Extract the (X, Y) coordinate from the center of the cell holding the provided text.  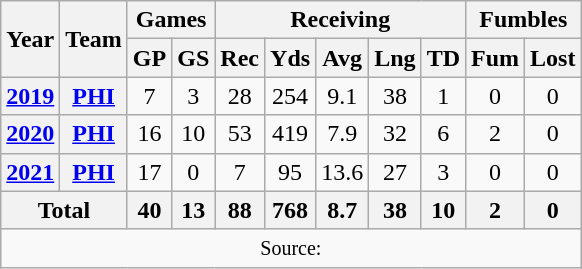
88 (240, 210)
95 (290, 172)
TD (443, 58)
27 (395, 172)
419 (290, 134)
Lng (395, 58)
Lost (553, 58)
Team (94, 39)
Year (30, 39)
1 (443, 96)
7.9 (342, 134)
2019 (30, 96)
254 (290, 96)
13.6 (342, 172)
28 (240, 96)
13 (194, 210)
Games (170, 20)
Avg (342, 58)
768 (290, 210)
Yds (290, 58)
Fum (496, 58)
Fumbles (524, 20)
2020 (30, 134)
GS (194, 58)
32 (395, 134)
GP (149, 58)
17 (149, 172)
Total (64, 210)
9.1 (342, 96)
Rec (240, 58)
8.7 (342, 210)
53 (240, 134)
16 (149, 134)
40 (149, 210)
2021 (30, 172)
Source: (291, 248)
Receiving (340, 20)
6 (443, 134)
